Return (x, y) of the center of cell containing provided text 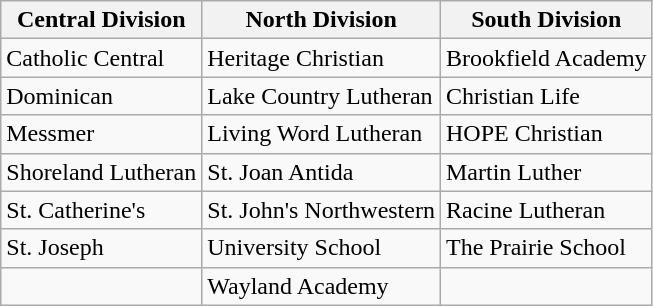
Living Word Lutheran (322, 134)
Heritage Christian (322, 58)
Brookfield Academy (546, 58)
University School (322, 248)
Christian Life (546, 96)
Dominican (102, 96)
HOPE Christian (546, 134)
Martin Luther (546, 172)
Racine Lutheran (546, 210)
Wayland Academy (322, 286)
North Division (322, 20)
Messmer (102, 134)
St. Catherine's (102, 210)
St. Joan Antida (322, 172)
Shoreland Lutheran (102, 172)
The Prairie School (546, 248)
Catholic Central (102, 58)
St. John's Northwestern (322, 210)
South Division (546, 20)
St. Joseph (102, 248)
Lake Country Lutheran (322, 96)
Central Division (102, 20)
